For the text-containing cell, return its midpoint in (X, Y) coordinate format. 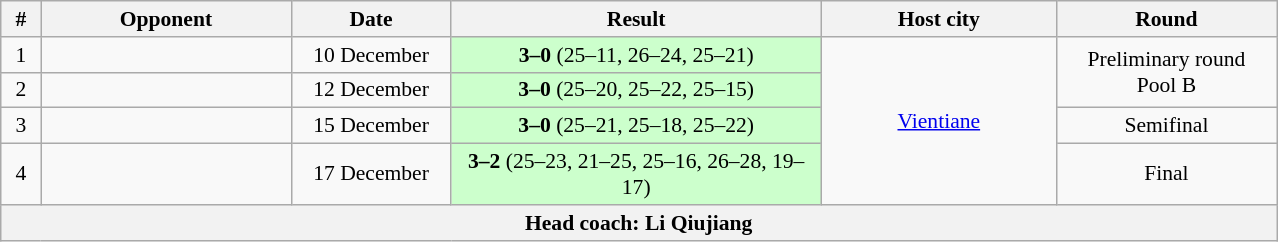
17 December (371, 174)
1 (21, 55)
Date (371, 19)
# (21, 19)
10 December (371, 55)
15 December (371, 126)
3 (21, 126)
4 (21, 174)
Preliminary roundPool B (1166, 72)
3–0 (25–11, 26–24, 25–21) (636, 55)
Round (1166, 19)
Semifinal (1166, 126)
3–2 (25–23, 21–25, 25–16, 26–28, 19–17) (636, 174)
Result (636, 19)
3–0 (25–21, 25–18, 25–22) (636, 126)
Final (1166, 174)
2 (21, 90)
Host city (938, 19)
12 December (371, 90)
Opponent (166, 19)
Vientiane (938, 121)
Head coach: Li Qiujiang (639, 223)
3–0 (25–20, 25–22, 25–15) (636, 90)
